Provide the [x, y] coordinate of the cell's center where the given text is located.  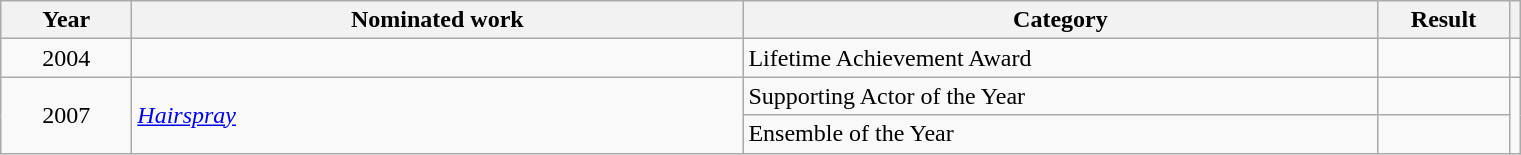
Hairspray [438, 115]
2004 [66, 58]
Category [1060, 20]
Supporting Actor of the Year [1060, 96]
Lifetime Achievement Award [1060, 58]
Nominated work [438, 20]
Year [66, 20]
Result [1444, 20]
2007 [66, 115]
Ensemble of the Year [1060, 134]
